Scan for the cell matching the given text and deliver its [X, Y] coordinate at center. 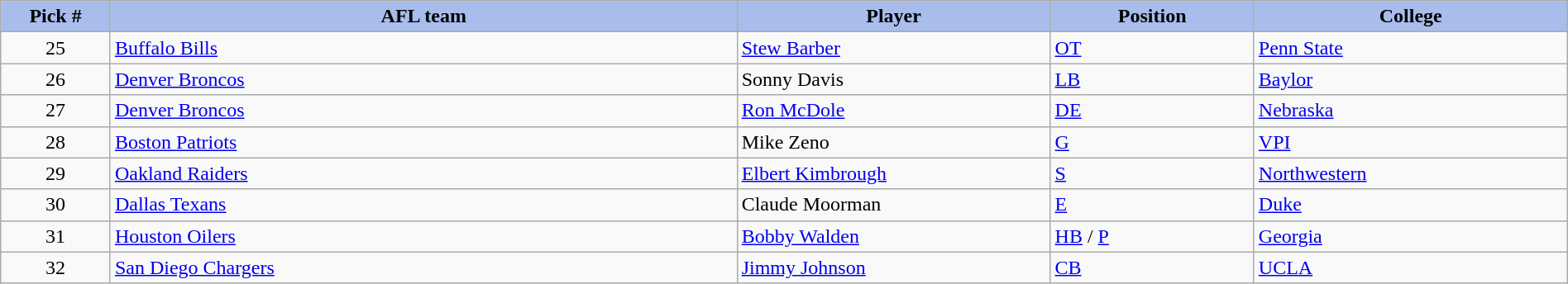
27 [56, 111]
San Diego Chargers [423, 267]
32 [56, 267]
Claude Moorman [893, 205]
Pick # [56, 17]
G [1152, 142]
31 [56, 236]
Penn State [1411, 48]
OT [1152, 48]
Position [1152, 17]
LB [1152, 79]
Duke [1411, 205]
Stew Barber [893, 48]
Dallas Texans [423, 205]
AFL team [423, 17]
S [1152, 173]
28 [56, 142]
CB [1152, 267]
Georgia [1411, 236]
Ron McDole [893, 111]
26 [56, 79]
E [1152, 205]
Jimmy Johnson [893, 267]
Sonny Davis [893, 79]
Bobby Walden [893, 236]
30 [56, 205]
Mike Zeno [893, 142]
DE [1152, 111]
College [1411, 17]
25 [56, 48]
Northwestern [1411, 173]
Oakland Raiders [423, 173]
HB / P [1152, 236]
Baylor [1411, 79]
UCLA [1411, 267]
Elbert Kimbrough [893, 173]
29 [56, 173]
VPI [1411, 142]
Nebraska [1411, 111]
Boston Patriots [423, 142]
Buffalo Bills [423, 48]
Houston Oilers [423, 236]
Player [893, 17]
